Return (x, y) of the center of cell containing provided text 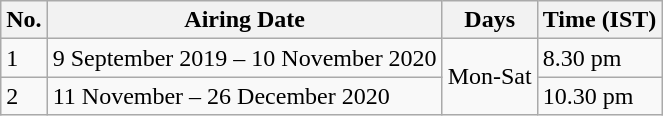
1 (24, 58)
Mon-Sat (490, 77)
8.30 pm (600, 58)
11 November – 26 December 2020 (244, 96)
Days (490, 20)
2 (24, 96)
Airing Date (244, 20)
9 September 2019 – 10 November 2020 (244, 58)
Time (IST) (600, 20)
No. (24, 20)
10.30 pm (600, 96)
